Return the (X, Y) coordinate for the center point of the cell that contains the specified text.  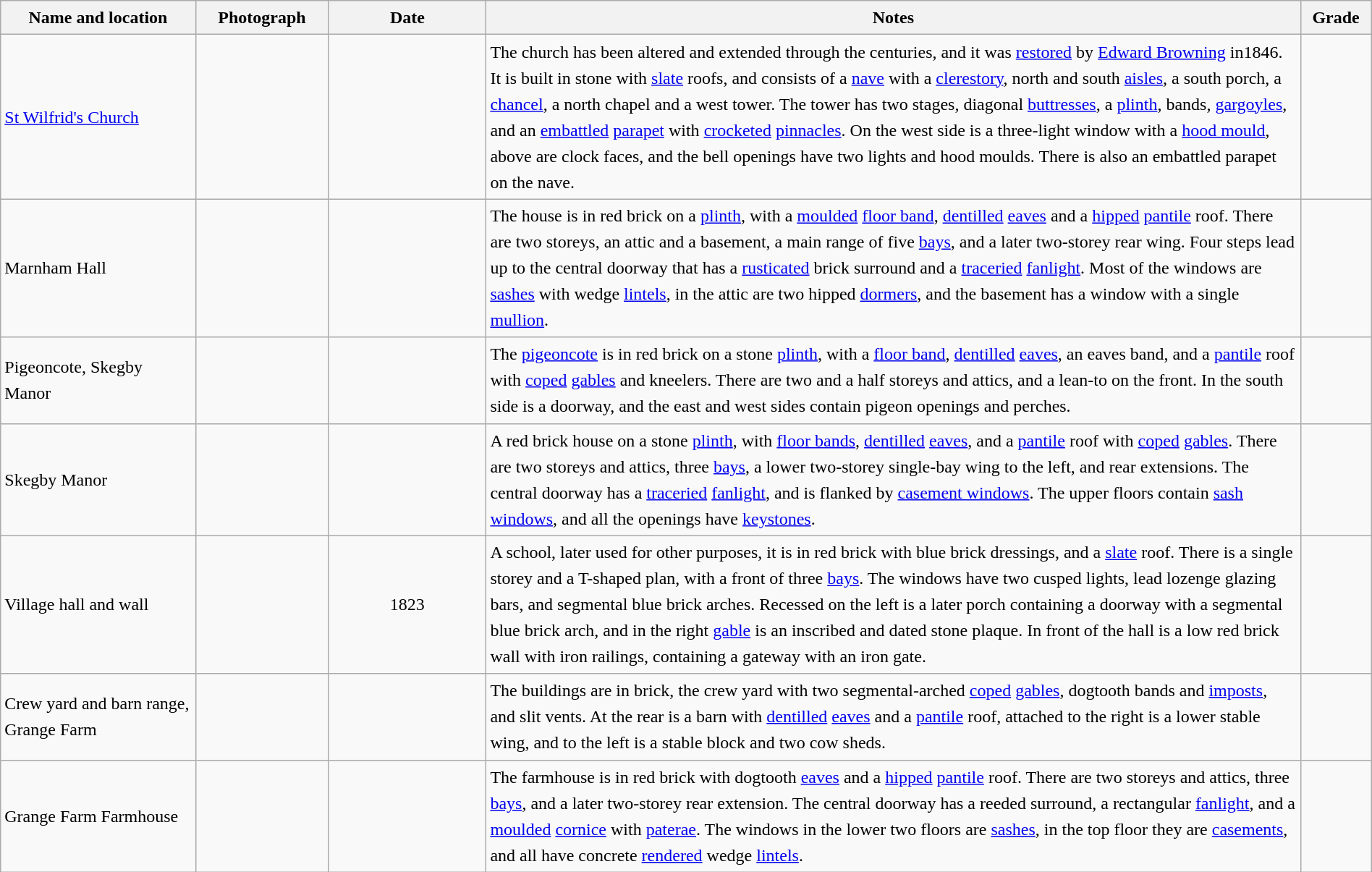
Date (407, 17)
Pigeoncote, Skegby Manor (98, 381)
1823 (407, 605)
Village hall and wall (98, 605)
Marnham Hall (98, 268)
St Wilfrid's Church (98, 117)
Notes (893, 17)
Skegby Manor (98, 479)
Grange Farm Farmhouse (98, 816)
Grade (1336, 17)
Photograph (262, 17)
Name and location (98, 17)
Crew yard and barn range,Grange Farm (98, 716)
